Output the (x, y) coordinate of the center of the cell containing the given text.  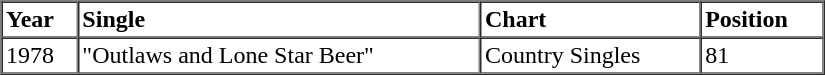
1978 (40, 56)
Chart (590, 20)
"Outlaws and Lone Star Beer" (280, 56)
Single (280, 20)
Country Singles (590, 56)
Year (40, 20)
Position (762, 20)
81 (762, 56)
